Return (x, y) of the center of cell containing provided text 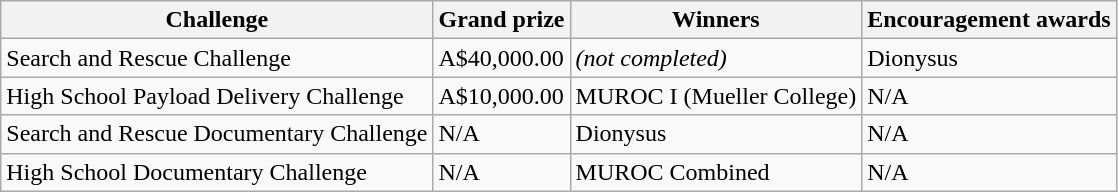
Encouragement awards (989, 20)
Search and Rescue Challenge (217, 58)
MUROC Combined (716, 172)
A$40,000.00 (502, 58)
MUROC I (Mueller College) (716, 96)
Search and Rescue Documentary Challenge (217, 134)
A$10,000.00 (502, 96)
High School Documentary Challenge (217, 172)
Challenge (217, 20)
Grand prize (502, 20)
High School Payload Delivery Challenge (217, 96)
(not completed) (716, 58)
Winners (716, 20)
